Capture the cell that displays the provided text and extract its (X, Y) central coordinate. 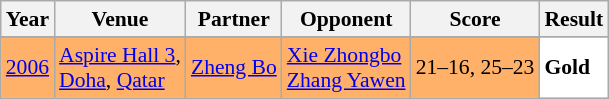
Partner (234, 19)
Year (28, 19)
2006 (28, 68)
Aspire Hall 3,Doha, Qatar (120, 68)
Xie Zhongbo Zhang Yawen (346, 68)
Opponent (346, 19)
21–16, 25–23 (476, 68)
Zheng Bo (234, 68)
Result (574, 19)
Score (476, 19)
Gold (574, 68)
Venue (120, 19)
